Extract the [X, Y] coordinate from the center of the cell holding the provided text.  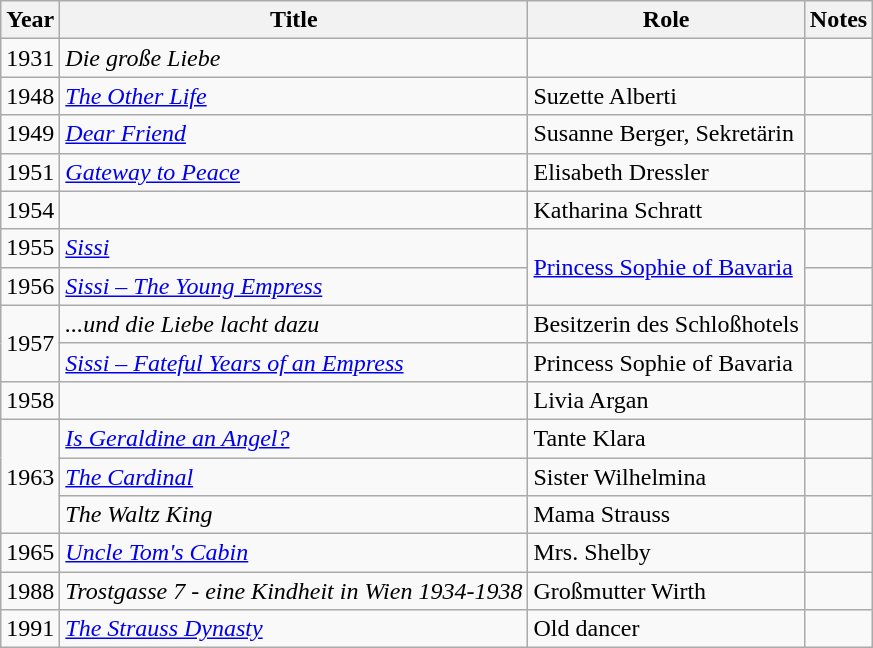
Role [666, 20]
Old dancer [666, 629]
Dear Friend [294, 134]
1991 [30, 629]
The Waltz King [294, 515]
...und die Liebe lacht dazu [294, 324]
Year [30, 20]
Gateway to Peace [294, 172]
Livia Argan [666, 400]
Sissi – Fateful Years of an Empress [294, 362]
1963 [30, 476]
1988 [30, 591]
1958 [30, 400]
Is Geraldine an Angel? [294, 438]
1956 [30, 286]
Katharina Schratt [666, 210]
Uncle Tom's Cabin [294, 553]
Sissi [294, 248]
1951 [30, 172]
Mrs. Shelby [666, 553]
Suzette Alberti [666, 96]
1931 [30, 58]
Sissi – The Young Empress [294, 286]
Besitzerin des Schloßhotels [666, 324]
Elisabeth Dressler [666, 172]
Trostgasse 7 - eine Kindheit in Wien 1934-1938 [294, 591]
The Cardinal [294, 477]
1955 [30, 248]
Susanne Berger, Sekretärin [666, 134]
1965 [30, 553]
1948 [30, 96]
Sister Wilhelmina [666, 477]
The Strauss Dynasty [294, 629]
The Other Life [294, 96]
1954 [30, 210]
Großmutter Wirth [666, 591]
Notes [838, 20]
Tante Klara [666, 438]
1949 [30, 134]
Title [294, 20]
Die große Liebe [294, 58]
Mama Strauss [666, 515]
1957 [30, 343]
